Extract the [X, Y] coordinate from the center of the cell holding the provided text.  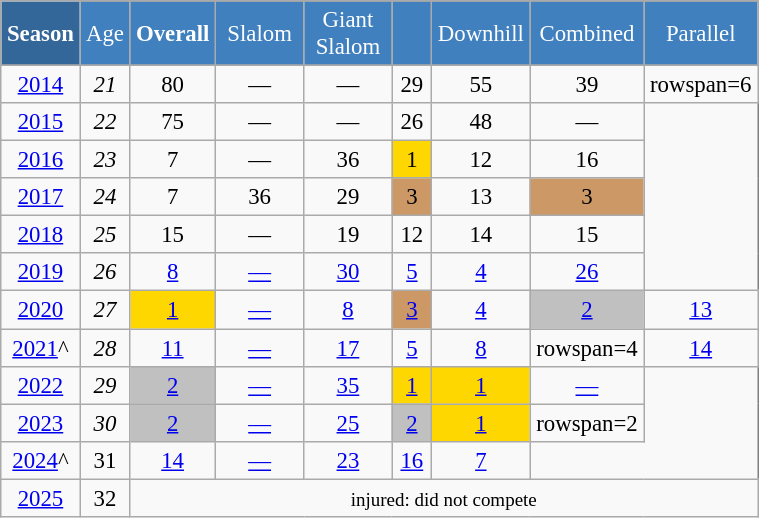
31 [105, 460]
48 [481, 122]
19 [348, 235]
rowspan=6 [701, 85]
11 [173, 348]
32 [105, 498]
2023 [40, 423]
rowspan=4 [587, 348]
Parallel [701, 34]
2021^ [40, 348]
Downhill [481, 34]
2014 [40, 85]
2018 [40, 235]
17 [348, 348]
39 [587, 85]
2019 [40, 273]
24 [105, 197]
2015 [40, 122]
2022 [40, 385]
22 [105, 122]
2020 [40, 310]
2024^ [40, 460]
Season [40, 34]
55 [481, 85]
Age [105, 34]
27 [105, 310]
2025 [40, 498]
rowspan=2 [587, 423]
75 [173, 122]
80 [173, 85]
2017 [40, 197]
Combined [587, 34]
Overall [173, 34]
injured: did not compete [444, 498]
Giant Slalom [348, 34]
21 [105, 85]
Slalom [259, 34]
28 [105, 348]
35 [348, 385]
2016 [40, 160]
